Extract the (x, y) coordinate from the center of the cell holding the provided text.  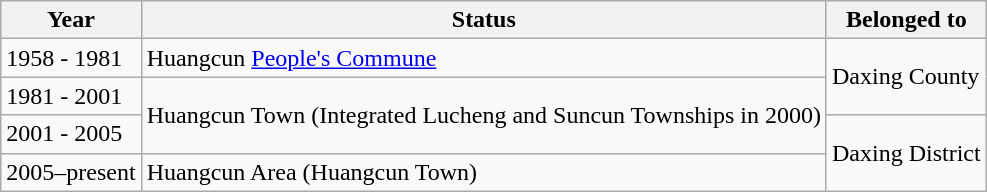
Huangcun Area (Huangcun Town) (484, 172)
Status (484, 20)
Daxing County (906, 77)
1981 - 2001 (71, 96)
Daxing District (906, 153)
Huangcun People's Commune (484, 58)
2001 - 2005 (71, 134)
Belonged to (906, 20)
2005–present (71, 172)
Huangcun Town (Integrated Lucheng and Suncun Townships in 2000) (484, 115)
Year (71, 20)
1958 - 1981 (71, 58)
